Locate the cell with the specified text and output its [X, Y] center coordinate. 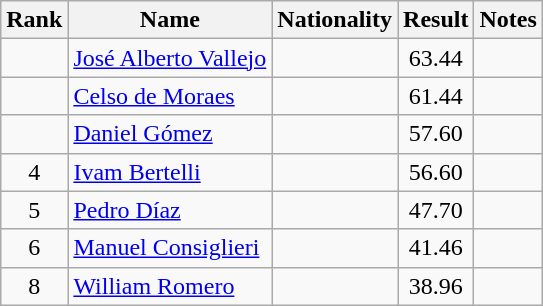
38.96 [436, 286]
Manuel Consiglieri [170, 248]
5 [34, 210]
56.60 [436, 172]
41.46 [436, 248]
6 [34, 248]
61.44 [436, 96]
Result [436, 20]
Nationality [335, 20]
Rank [34, 20]
8 [34, 286]
57.60 [436, 134]
63.44 [436, 58]
Name [170, 20]
William Romero [170, 286]
José Alberto Vallejo [170, 58]
Ivam Bertelli [170, 172]
4 [34, 172]
Daniel Gómez [170, 134]
47.70 [436, 210]
Notes [508, 20]
Pedro Díaz [170, 210]
Celso de Moraes [170, 96]
